Locate the cell with the specified text and output its [X, Y] center coordinate. 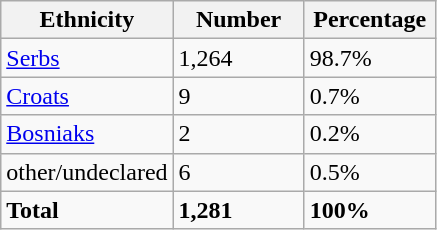
9 [238, 96]
Croats [87, 96]
6 [238, 172]
0.2% [370, 134]
other/undeclared [87, 172]
Total [87, 210]
Ethnicity [87, 20]
Percentage [370, 20]
Number [238, 20]
Serbs [87, 58]
98.7% [370, 58]
2 [238, 134]
100% [370, 210]
0.7% [370, 96]
0.5% [370, 172]
1,264 [238, 58]
1,281 [238, 210]
Bosniaks [87, 134]
